Identify which cell holds the provided text, then report its [x, y] central coordinate. 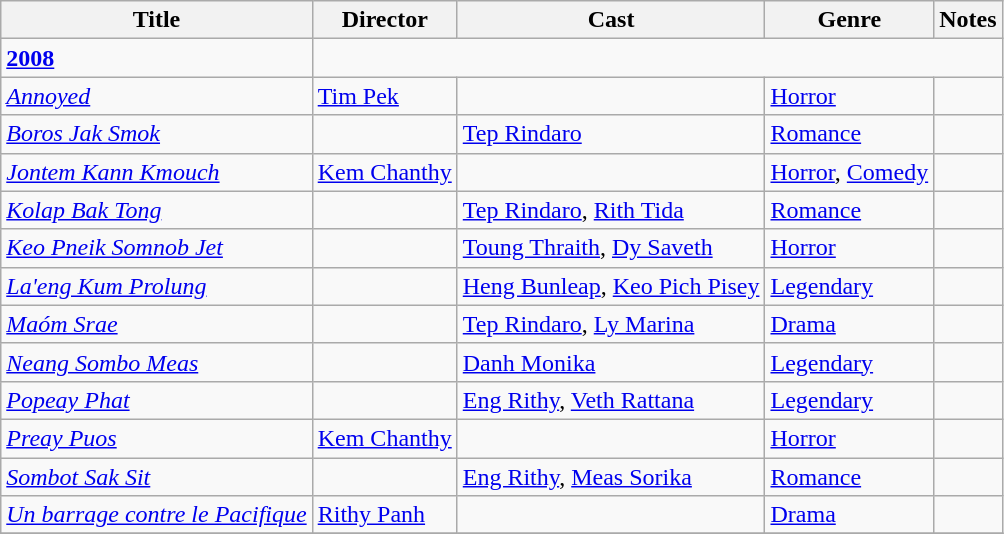
Genre [850, 20]
Annoyed [156, 96]
Maóm Srae [156, 324]
Boros Jak Smok [156, 134]
Tep Rindaro, Rith Tida [611, 210]
2008 [156, 58]
Toung Thraith, Dy Saveth [611, 248]
Notes [968, 20]
Preay Puos [156, 438]
Popeay Phat [156, 400]
Rithy Panh [384, 515]
Sombot Sak Sit [156, 477]
Un barrage contre le Pacifique [156, 515]
Neang Sombo Meas [156, 362]
Tep Rindaro, Ly Marina [611, 324]
Kolap Bak Tong [156, 210]
Title [156, 20]
Danh Monika [611, 362]
Director [384, 20]
La'eng Kum Prolung [156, 286]
Tim Pek [384, 96]
Tep Rindaro [611, 134]
Eng Rithy, Meas Sorika [611, 477]
Horror, Comedy [850, 172]
Cast [611, 20]
Jontem Kann Kmouch [156, 172]
Heng Bunleap, Keo Pich Pisey [611, 286]
Keo Pneik Somnob Jet [156, 248]
Eng Rithy, Veth Rattana [611, 400]
